From the cell containing the given text, extract its center point as (x, y) coordinate. 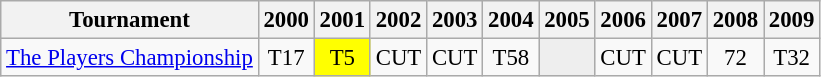
72 (735, 58)
2003 (455, 20)
T5 (342, 58)
2001 (342, 20)
2009 (792, 20)
2005 (567, 20)
T32 (792, 58)
2006 (623, 20)
2002 (398, 20)
T58 (511, 58)
2007 (679, 20)
2008 (735, 20)
2000 (286, 20)
The Players Championship (130, 58)
2004 (511, 20)
Tournament (130, 20)
T17 (286, 58)
